Return [X, Y] of the center of cell containing provided text 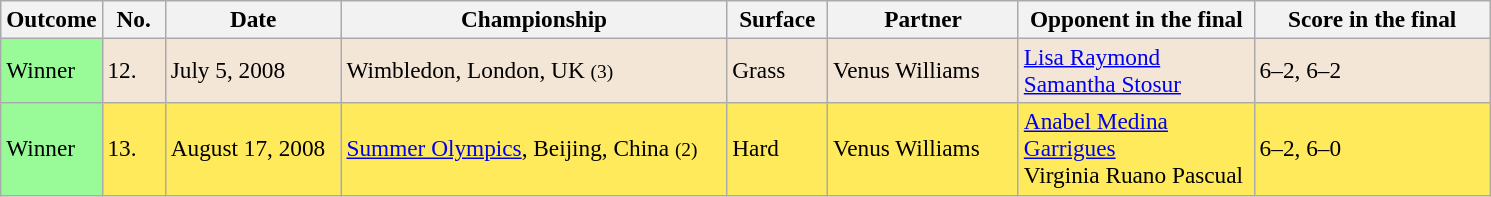
13. [134, 149]
July 5, 2008 [253, 70]
Outcome [52, 19]
August 17, 2008 [253, 149]
Partner [924, 19]
Surface [778, 19]
Lisa Raymond Samantha Stosur [1136, 70]
12. [134, 70]
Date [253, 19]
Score in the final [1372, 19]
Hard [778, 149]
Anabel Medina Garrigues Virginia Ruano Pascual [1136, 149]
Championship [534, 19]
No. [134, 19]
Opponent in the final [1136, 19]
Wimbledon, London, UK (3) [534, 70]
6–2, 6–0 [1372, 149]
6–2, 6–2 [1372, 70]
Summer Olympics, Beijing, China (2) [534, 149]
Grass [778, 70]
